Find where the given text appears and provide that cell's center as (X, Y) coordinate. 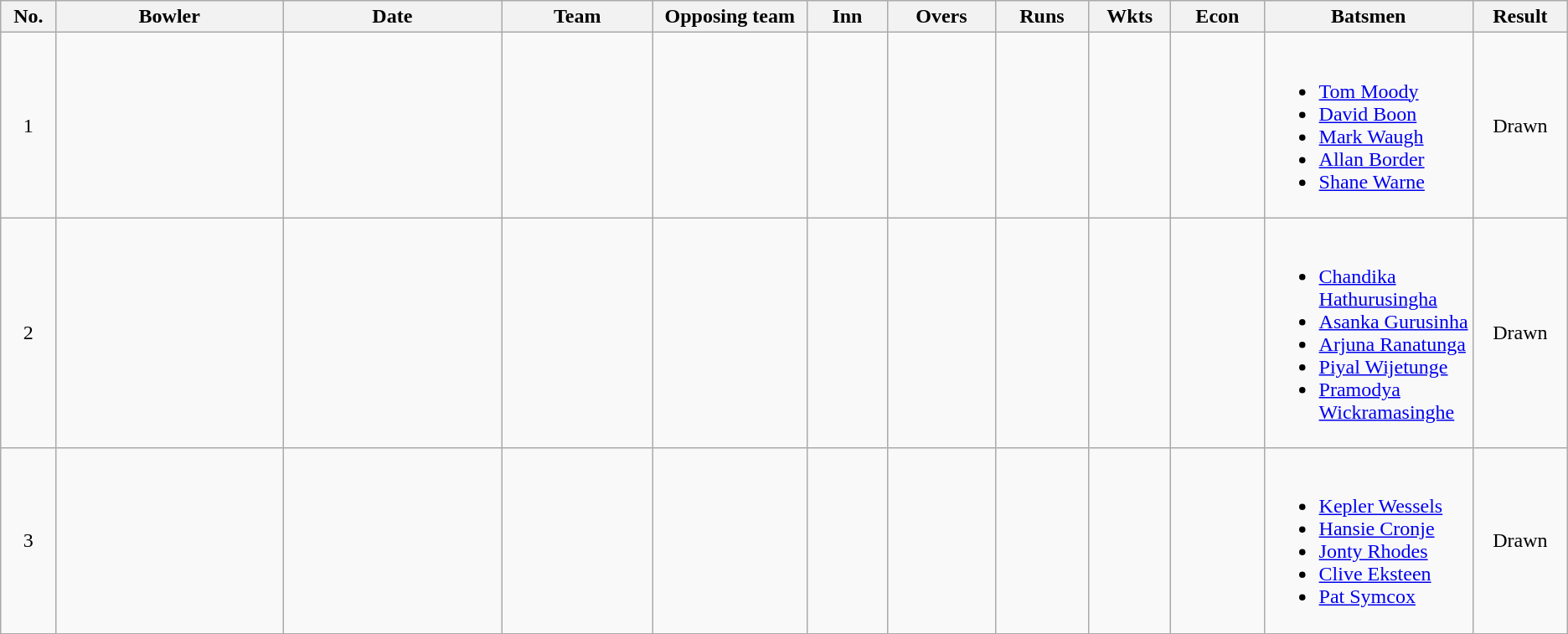
1 (28, 126)
Econ (1218, 17)
Result (1521, 17)
Wkts (1130, 17)
Tom MoodyDavid BoonMark WaughAllan BorderShane Warne (1369, 126)
Date (393, 17)
Team (577, 17)
2 (28, 333)
Batsmen (1369, 17)
Bowler (169, 17)
Chandika HathurusinghaAsanka GurusinhaArjuna RanatungaPiyal WijetungePramodya Wickramasinghe (1369, 333)
Runs (1042, 17)
Overs (941, 17)
Inn (847, 17)
3 (28, 541)
No. (28, 17)
Opposing team (730, 17)
Kepler WesselsHansie CronjeJonty RhodesClive EksteenPat Symcox (1369, 541)
